Identify which cell holds the provided text, then report its (x, y) central coordinate. 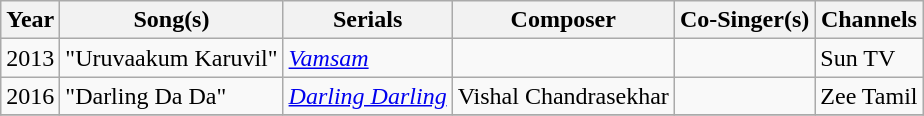
Composer (563, 20)
"Uruvaakum Karuvil" (172, 58)
Darling Darling (368, 96)
Song(s) (172, 20)
Sun TV (869, 58)
2016 (30, 96)
Co-Singer(s) (744, 20)
Year (30, 20)
"Darling Da Da" (172, 96)
Serials (368, 20)
2013 (30, 58)
Vishal Chandrasekhar (563, 96)
Zee Tamil (869, 96)
Vamsam (368, 58)
Channels (869, 20)
